For the text-containing cell, return its midpoint in (x, y) coordinate format. 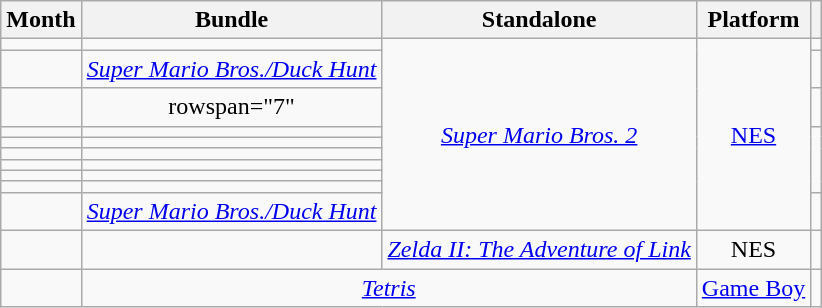
Standalone (539, 20)
Zelda II: The Adventure of Link (539, 249)
Tetris (388, 287)
rowspan="7" (232, 107)
Super Mario Bros. 2 (539, 135)
Platform (753, 20)
Month (41, 20)
Bundle (232, 20)
Game Boy (753, 287)
